Scan for the cell matching the given text and deliver its [X, Y] coordinate at center. 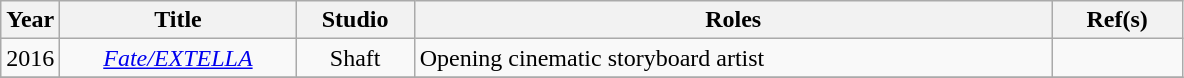
Shaft [355, 58]
Opening cinematic storyboard artist [733, 58]
Title [178, 20]
2016 [30, 58]
Ref(s) [1117, 20]
Year [30, 20]
Roles [733, 20]
Studio [355, 20]
Fate/EXTELLA [178, 58]
